Provide the [x, y] coordinate of the cell's center where the given text is located.  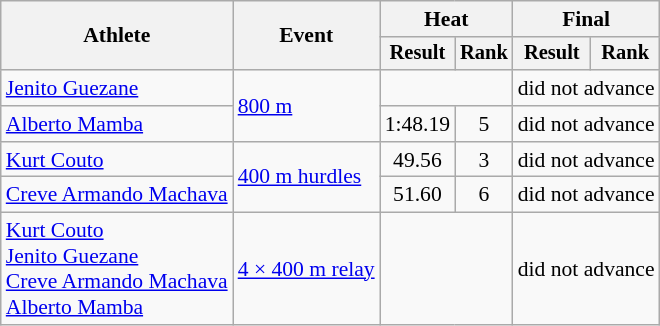
1:48.19 [418, 124]
Jenito Guezane [117, 88]
Kurt CoutoJenito GuezaneCreve Armando MachavaAlberto Mamba [117, 269]
Event [306, 36]
3 [484, 160]
51.60 [418, 195]
Heat [446, 19]
6 [484, 195]
Final [586, 19]
4 × 400 m relay [306, 269]
Creve Armando Machava [117, 195]
Alberto Mamba [117, 124]
400 m hurdles [306, 178]
Athlete [117, 36]
800 m [306, 106]
5 [484, 124]
Kurt Couto [117, 160]
49.56 [418, 160]
